From the cell containing the given text, extract its center point as [X, Y] coordinate. 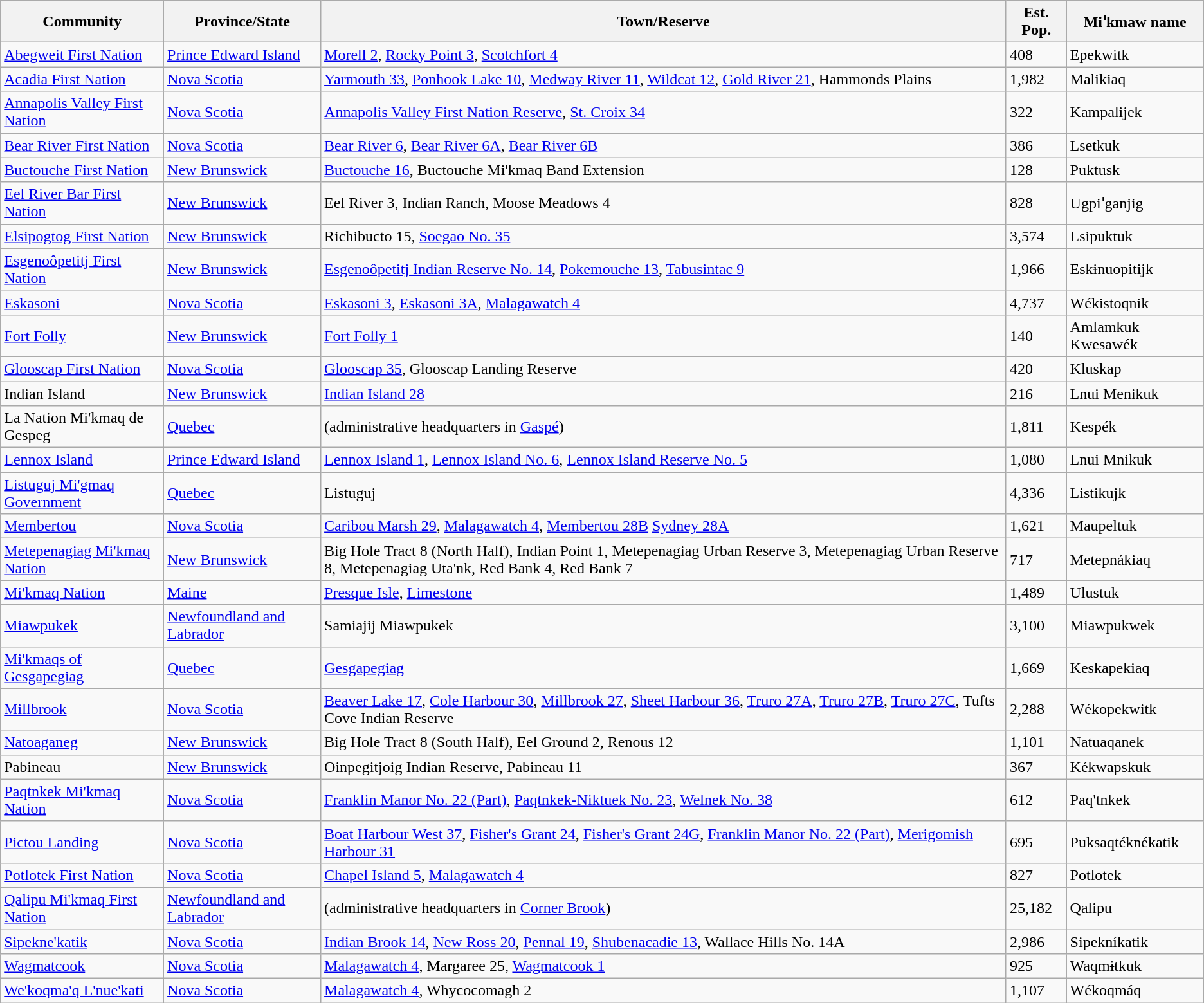
Puktusk [1135, 170]
Qalipu Mi'kmaq First Nation [82, 908]
Maupeltuk [1135, 526]
Lsipuktuk [1135, 236]
Eskinuopitijk [1135, 269]
Qalipu [1135, 908]
1,080 [1036, 460]
Beaver Lake 17, Cole Harbour 30, Millbrook 27, Sheet Harbour 36, Truro 27A, Truro 27B, Truro 27C, Tufts Cove Indian Reserve [664, 709]
Kespék [1135, 427]
Est. Pop. [1036, 22]
420 [1036, 369]
322 [1036, 112]
925 [1036, 966]
Lnui Mnikuk [1135, 460]
Indian Island [82, 393]
Bear River First Nation [82, 145]
Ulustuk [1135, 593]
1,107 [1036, 991]
Morell 2, Rocky Point 3, Scotchfort 4 [664, 55]
Presque Isle, Limestone [664, 593]
Richibucto 15, Soegao No. 35 [664, 236]
Bear River 6, Bear River 6A, Bear River 6B [664, 145]
2,288 [1036, 709]
827 [1036, 875]
Wékistoqnik [1135, 302]
Paq'tnkek [1135, 800]
Lsetkuk [1135, 145]
Miawpukek [82, 625]
Amlamkuk Kwesawék [1135, 336]
Elsipogtog First Nation [82, 236]
Lennox Island [82, 460]
140 [1036, 336]
Fort Folly [82, 336]
Keskapekiaq [1135, 668]
Chapel Island 5, Malagawatch 4 [664, 875]
Glooscap 35, Glooscap Landing Reserve [664, 369]
Listuguj Mi'gmaq Government [82, 493]
(administrative headquarters in Corner Brook) [664, 908]
Pictou Landing [82, 842]
408 [1036, 55]
695 [1036, 842]
216 [1036, 393]
Waqmitkuk [1135, 966]
Wagmatcook [82, 966]
Ugpiꞌganjig [1135, 203]
Mi'kmaq Nation [82, 593]
Buctouche First Nation [82, 170]
1,101 [1036, 742]
3,100 [1036, 625]
(administrative headquarters in Gaspé) [664, 427]
Franklin Manor No. 22 (Part), Paqtnkek-Niktuek No. 23, Welnek No. 38 [664, 800]
Potlotek [1135, 875]
1,966 [1036, 269]
Gesgapegiag [664, 668]
Listikujk [1135, 493]
Samiajij Miawpukek [664, 625]
Malagawatch 4, Whycocomagh 2 [664, 991]
Abegweit First Nation [82, 55]
Malikiaq [1135, 79]
Miꞌkmaw name [1135, 22]
Membertou [82, 526]
Epekwitk [1135, 55]
Province/State [242, 22]
Miawpukwek [1135, 625]
128 [1036, 170]
Wékoqmáq [1135, 991]
Annapolis Valley First Nation [82, 112]
Sipekne'katik [82, 941]
717 [1036, 560]
Glooscap First Nation [82, 369]
Annapolis Valley First Nation Reserve, St. Croix 34 [664, 112]
Eskasoni [82, 302]
Lennox Island 1, Lennox Island No. 6, Lennox Island Reserve No. 5 [664, 460]
1,669 [1036, 668]
Paqtnkek Mi'kmaq Nation [82, 800]
Buctouche 16, Buctouche Mi'kmaq Band Extension [664, 170]
386 [1036, 145]
Natoaganeg [82, 742]
Esgenoôpetitj Indian Reserve No. 14, Pokemouche 13, Tabusintac 9 [664, 269]
Kékwapskuk [1135, 767]
1,982 [1036, 79]
Esgenoôpetitj First Nation [82, 269]
4,737 [1036, 302]
Wékopekwitk [1135, 709]
Maine [242, 593]
1,621 [1036, 526]
La Nation Mi'kmaq de Gespeg [82, 427]
828 [1036, 203]
Metepnákiaq [1135, 560]
Big Hole Tract 8 (South Half), Eel Ground 2, Renous 12 [664, 742]
Indian Brook 14, New Ross 20, Pennal 19, Shubenacadie 13, Wallace Hills No. 14A [664, 941]
Eskasoni 3, Eskasoni 3A, Malagawatch 4 [664, 302]
Oinpegitjoig Indian Reserve, Pabineau 11 [664, 767]
Eel River Bar First Nation [82, 203]
Malagawatch 4, Margaree 25, Wagmatcook 1 [664, 966]
Town/Reserve [664, 22]
Millbrook [82, 709]
We'koqma'q L'nue'kati [82, 991]
Natuaqanek [1135, 742]
4,336 [1036, 493]
Community [82, 22]
Acadia First Nation [82, 79]
1,811 [1036, 427]
1,489 [1036, 593]
Listuguj [664, 493]
Boat Harbour West 37, Fisher's Grant 24, Fisher's Grant 24G, Franklin Manor No. 22 (Part), Merigomish Harbour 31 [664, 842]
Lnui Menikuk [1135, 393]
367 [1036, 767]
2,986 [1036, 941]
Puksaqtéknékatik [1135, 842]
Sipekníkatik [1135, 941]
Caribou Marsh 29, Malagawatch 4, Membertou 28B Sydney 28A [664, 526]
3,574 [1036, 236]
Mi'kmaqs of Gesgapegiag [82, 668]
25,182 [1036, 908]
Yarmouth 33, Ponhook Lake 10, Medway River 11, Wildcat 12, Gold River 21, Hammonds Plains [664, 79]
Eel River 3, Indian Ranch, Moose Meadows 4 [664, 203]
Metepenagiag Mi'kmaq Nation [82, 560]
Potlotek First Nation [82, 875]
Pabineau [82, 767]
Fort Folly 1 [664, 336]
Kampalijek [1135, 112]
Indian Island 28 [664, 393]
612 [1036, 800]
Kluskap [1135, 369]
